Return (X, Y) of the center of cell containing provided text 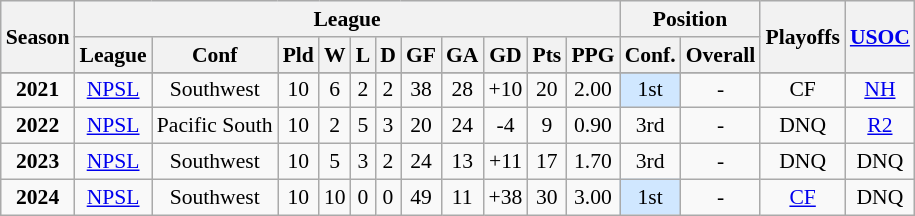
Overall (721, 55)
-4 (506, 126)
30 (546, 197)
GF (421, 55)
1.70 (592, 162)
Pacific South (215, 126)
11 (462, 197)
2021 (38, 90)
49 (421, 197)
13 (462, 162)
D (388, 55)
+11 (506, 162)
Pld (298, 55)
2.00 (592, 90)
PPG (592, 55)
Position (690, 19)
USOC (880, 36)
3.00 (592, 197)
Season (38, 36)
R2 (880, 126)
2023 (38, 162)
Pts (546, 55)
17 (546, 162)
+10 (506, 90)
L (364, 55)
2022 (38, 126)
6 (335, 90)
2024 (38, 197)
Conf (215, 55)
+38 (506, 197)
9 (546, 126)
Playoffs (802, 36)
GA (462, 55)
28 (462, 90)
38 (421, 90)
0.90 (592, 126)
GD (506, 55)
W (335, 55)
NH (880, 90)
Conf. (650, 55)
